Determine the [X, Y] coordinate at the center of the cell enclosing the given text.  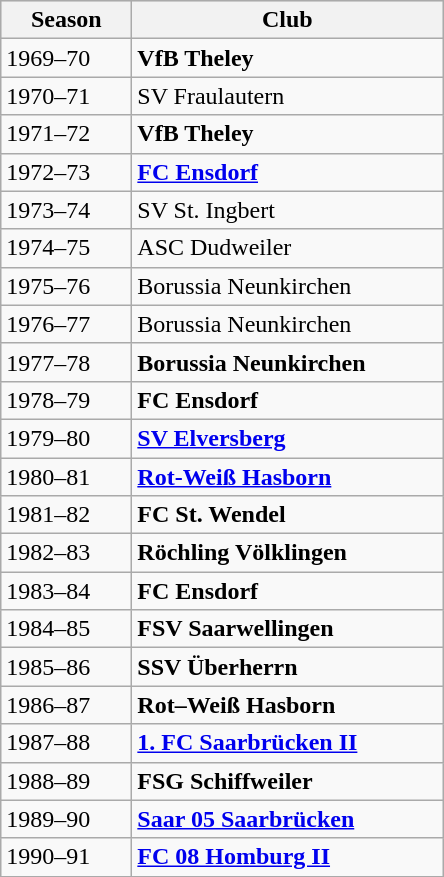
SV Fraulautern [288, 96]
1982–83 [66, 553]
1971–72 [66, 134]
1. FC Saarbrücken II [288, 743]
1974–75 [66, 248]
Rot-Weiß Hasborn [288, 477]
Club [288, 20]
SV St. Ingbert [288, 210]
1969–70 [66, 58]
1979–80 [66, 438]
SV Elversberg [288, 438]
1977–78 [66, 362]
1972–73 [66, 172]
1976–77 [66, 324]
FSV Saarwellingen [288, 629]
Rot–Weiß Hasborn [288, 705]
Röchling Völklingen [288, 553]
1973–74 [66, 210]
FC 08 Homburg II [288, 857]
1983–84 [66, 591]
1970–71 [66, 96]
SSV Überherrn [288, 667]
1990–91 [66, 857]
1980–81 [66, 477]
FC St. Wendel [288, 515]
FSG Schiffweiler [288, 781]
1987–88 [66, 743]
1981–82 [66, 515]
1984–85 [66, 629]
1988–89 [66, 781]
1986–87 [66, 705]
Season [66, 20]
ASC Dudweiler [288, 248]
Saar 05 Saarbrücken [288, 819]
1975–76 [66, 286]
1989–90 [66, 819]
1978–79 [66, 400]
1985–86 [66, 667]
